Return [x, y] of the center of cell containing provided text 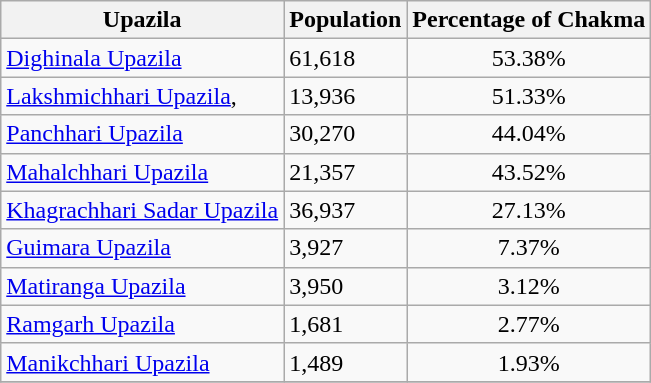
7.37% [529, 248]
2.77% [529, 324]
1,489 [346, 362]
30,270 [346, 134]
Lakshmichhari Upazila, [142, 96]
Ramgarh Upazila [142, 324]
Upazila [142, 20]
61,618 [346, 58]
Population [346, 20]
1,681 [346, 324]
3.12% [529, 286]
3,950 [346, 286]
Panchhari Upazila [142, 134]
Percentage of Chakma [529, 20]
1.93% [529, 362]
Khagrachhari Sadar Upazila [142, 210]
53.38% [529, 58]
36,937 [346, 210]
13,936 [346, 96]
Matiranga Upazila [142, 286]
Guimara Upazila [142, 248]
27.13% [529, 210]
Dighinala Upazila [142, 58]
44.04% [529, 134]
21,357 [346, 172]
Manikchhari Upazila [142, 362]
3,927 [346, 248]
51.33% [529, 96]
Mahalchhari Upazila [142, 172]
43.52% [529, 172]
